Detect which cell encompasses the target text, then output its [X, Y] center coordinate. 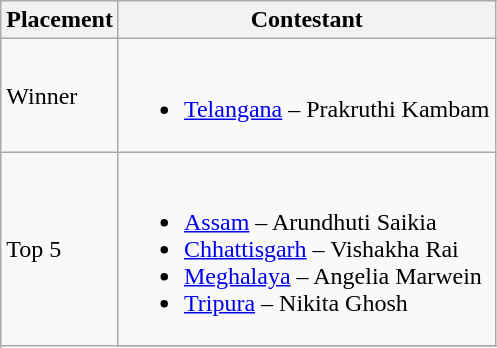
Placement [60, 20]
Contestant [306, 20]
Telangana – Prakruthi Kambam [306, 96]
Winner [60, 96]
Top 5 [60, 249]
Assam – Arundhuti SaikiaChhattisgarh – Vishakha RaiMeghalaya – Angelia MarweinTripura – Nikita Ghosh [306, 249]
